Extract the [X, Y] coordinate from the center of the cell holding the provided text.  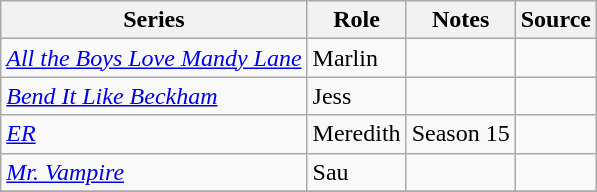
Series [154, 20]
Marlin [356, 58]
Mr. Vampire [154, 172]
Season 15 [460, 134]
All the Boys Love Mandy Lane [154, 58]
ER [154, 134]
Notes [460, 20]
Role [356, 20]
Bend It Like Beckham [154, 96]
Source [556, 20]
Meredith [356, 134]
Sau [356, 172]
Jess [356, 96]
